Search for the cell housing the specified text and yield its (x, y) center coordinate. 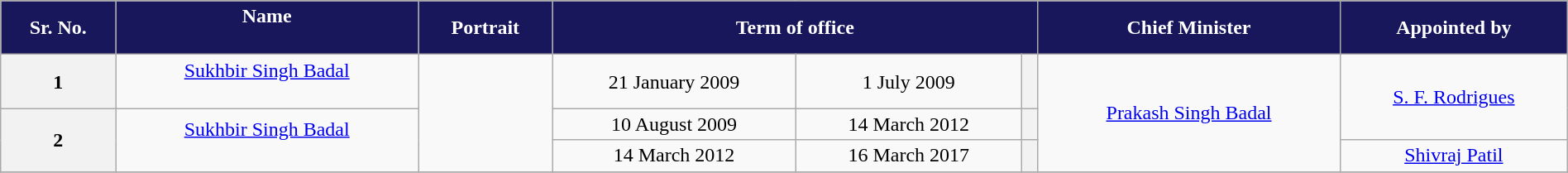
S. F. Rodrigues (1454, 98)
Appointed by (1454, 28)
16 March 2017 (908, 156)
10 August 2009 (674, 124)
Term of office (796, 28)
1 (58, 81)
Name (267, 28)
Chief Minister (1189, 28)
Sr. No. (58, 28)
Shivraj Patil (1454, 156)
Prakash Singh Badal (1189, 113)
1 July 2009 (908, 81)
2 (58, 140)
Portrait (485, 28)
21 January 2009 (674, 81)
